Find where the given text appears and provide that cell's center as (x, y) coordinate. 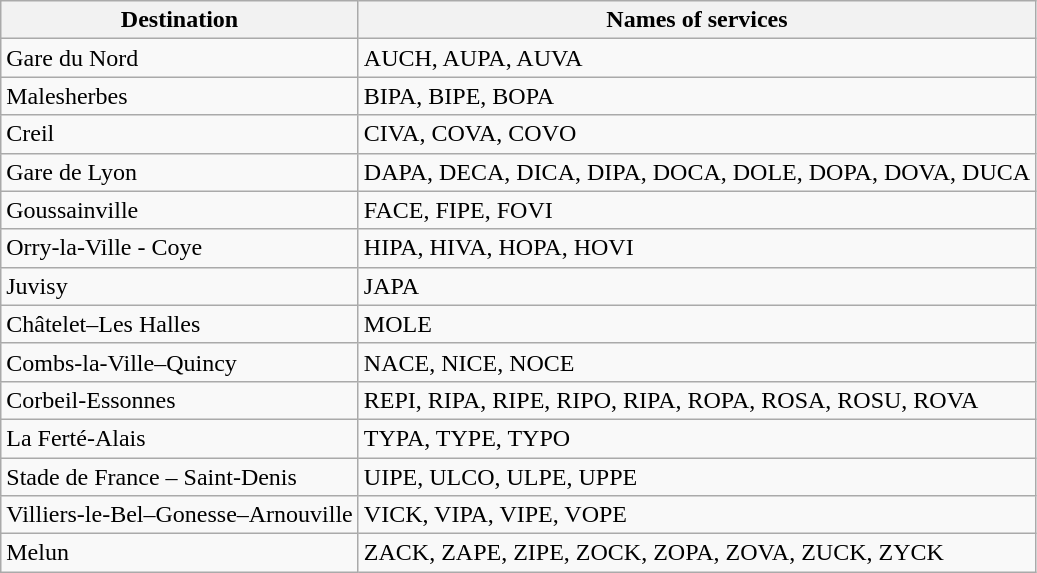
Orry-la-Ville - Coye (180, 248)
Juvisy (180, 286)
Stade de France – Saint-Denis (180, 477)
TYPA, TYPE, TYPO (696, 438)
HIPA, HIVA, HOPA, HOVI (696, 248)
La Ferté-Alais (180, 438)
MOLE (696, 324)
Names of services (696, 20)
Villiers-le-Bel–Gonesse–Arnouville (180, 515)
Corbeil-Essonnes (180, 400)
Combs-la-Ville–Quincy (180, 362)
Melun (180, 553)
Goussainville (180, 210)
BIPA, BIPE, BOPA (696, 96)
FACE, FIPE, FOVI (696, 210)
UIPE, ULCO, ULPE, UPPE (696, 477)
Creil (180, 134)
CIVA, COVA, COVO (696, 134)
Châtelet–Les Halles (180, 324)
NACE, NICE, NOCE (696, 362)
REPI, RIPA, RIPE, RIPO, RIPA, ROPA, ROSA, ROSU, ROVA (696, 400)
Malesherbes (180, 96)
ZACK, ZAPE, ZIPE, ZOCK, ZOPA, ZOVA, ZUCK, ZYCK (696, 553)
DAPA, DECA, DICA, DIPA, DOCA, DOLE, DOPA, DOVA, DUCA (696, 172)
AUCH, AUPA, AUVA (696, 58)
Gare du Nord (180, 58)
Gare de Lyon (180, 172)
Destination (180, 20)
JAPA (696, 286)
VICK, VIPA, VIPE, VOPE (696, 515)
